Provide the (x, y) coordinate of the cell's center where the given text is located.  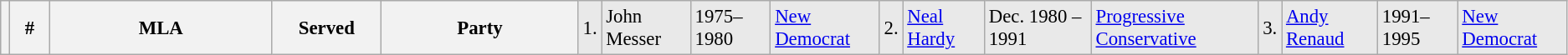
1991–1995 (1417, 28)
2. (891, 28)
Served (326, 28)
MLA (161, 28)
Progressive Conservative (1175, 28)
# (29, 28)
Dec. 1980 – 1991 (1038, 28)
1975–1980 (730, 28)
3. (1270, 28)
Andy Renaud (1330, 28)
John Messer (646, 28)
1. (590, 28)
Party (480, 28)
Neal Hardy (944, 28)
